For the text-containing cell, return its midpoint in (X, Y) coordinate format. 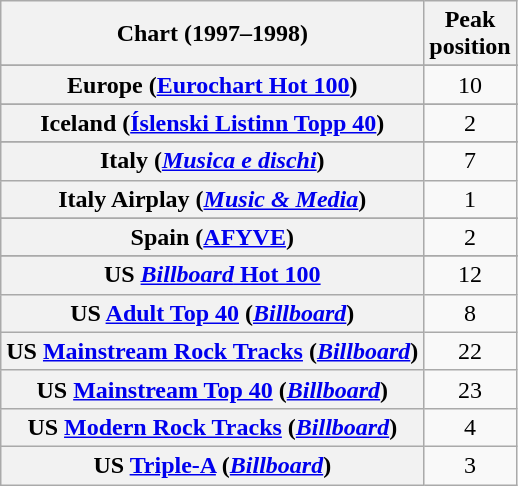
12 (470, 275)
US Modern Rock Tracks (Billboard) (212, 427)
Chart (1997–1998) (212, 34)
23 (470, 389)
US Adult Top 40 (Billboard) (212, 313)
7 (470, 161)
US Mainstream Rock Tracks (Billboard) (212, 351)
4 (470, 427)
Italy (Musica e dischi) (212, 161)
1 (470, 199)
US Triple-A (Billboard) (212, 465)
Europe (Eurochart Hot 100) (212, 85)
8 (470, 313)
Peakposition (470, 34)
10 (470, 85)
Italy Airplay (Music & Media) (212, 199)
Spain (AFYVE) (212, 237)
3 (470, 465)
22 (470, 351)
US Mainstream Top 40 (Billboard) (212, 389)
US Billboard Hot 100 (212, 275)
Iceland (Íslenski Listinn Topp 40) (212, 123)
